From the cell containing the given text, extract its center point as [X, Y] coordinate. 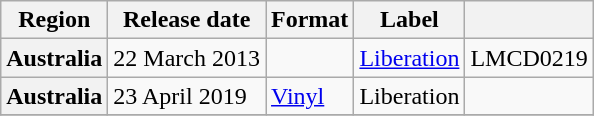
Region [54, 20]
22 March 2013 [187, 58]
Release date [187, 20]
Vinyl [310, 96]
23 April 2019 [187, 96]
LMCD0219 [529, 58]
Format [310, 20]
Label [410, 20]
